Scan for the cell matching the given text and deliver its [x, y] coordinate at center. 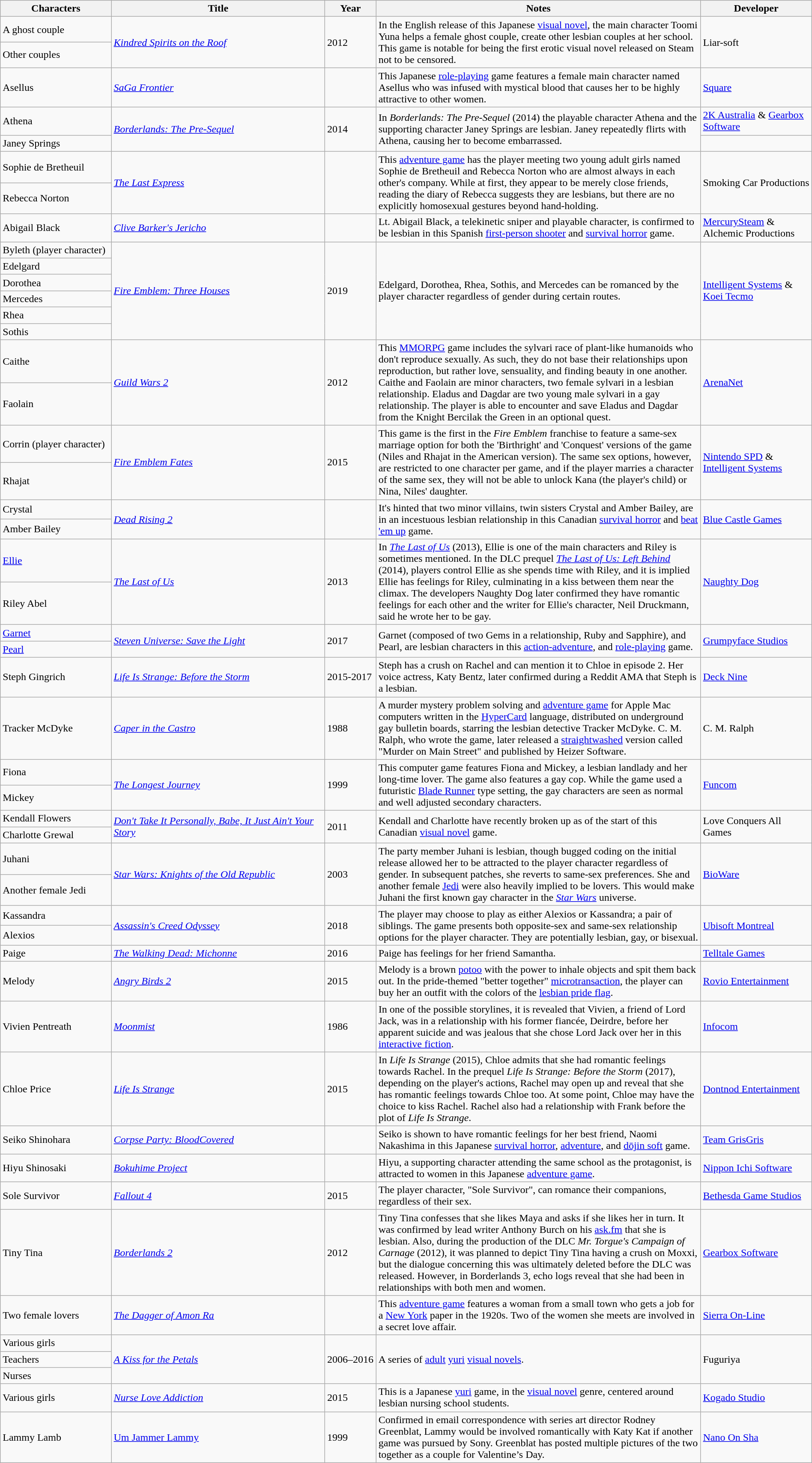
Mickey [56, 798]
Edelgard, Dorothea, Rhea, Sothis, and Mercedes can be romanced by the player character regardless of gender during certain routes. [538, 291]
Borderlands: The Pre-Sequel [218, 129]
Rovio Entertainment [756, 981]
The Last Express [218, 183]
Tiny Tina [56, 1253]
2014 [351, 129]
The Dagger of Amon Ra [218, 1315]
The player character, "Sole Survivor", can romance their companions, regardless of their sex. [538, 1196]
Seiko is shown to have romantic feelings for her best friend, Naomi Nakashima in this Japanese survival horror, adventure, and dōjin soft game. [538, 1140]
Sole Survivor [56, 1196]
Chloe Price [56, 1089]
Charlotte Grewal [56, 835]
Garnet [56, 633]
2019 [351, 291]
Lammy Lamb [56, 1437]
2016 [351, 953]
The Last of Us [218, 582]
2K Australia & Gearbox Software [756, 121]
Riley Abel [56, 603]
Nurses [56, 1376]
Seiko Shinohara [56, 1140]
Abigail Black [56, 228]
Moonmist [218, 1027]
Pearl [56, 649]
Blue Castle Games [756, 519]
The Longest Journey [218, 785]
Paige [56, 953]
Rhea [56, 315]
Nurse Love Addiction [218, 1398]
Infocom [756, 1027]
SaGa Frontier [218, 87]
Angry Birds 2 [218, 981]
Funcom [756, 785]
Fiona [56, 772]
Other couples [56, 55]
Fallout 4 [218, 1196]
Dead Rising 2 [218, 519]
Steph Gingrich [56, 677]
Title [218, 9]
Bethesda Game Studios [756, 1196]
The Walking Dead: Michonne [218, 953]
2018 [351, 925]
Faolain [56, 404]
This is a Japanese yuri game, in the visual novel genre, centered around lesbian nursing school students. [538, 1398]
Hiyu, a supporting character attending the same school as the protagonist, is attracted to women in this Japanese adventure game. [538, 1168]
Caper in the Castro [218, 728]
Kendall and Charlotte have recently broken up as of the start of this Canadian visual novel game. [538, 827]
Nippon Ichi Software [756, 1168]
Deck Nine [756, 677]
Life Is Strange [218, 1089]
Hiyu Shinosaki [56, 1168]
Vivien Pentreath [56, 1027]
Um Jammer Lammy [218, 1437]
A series of adult yuri visual novels. [538, 1359]
MercurySteam & Alchemic Productions [756, 228]
C. M. Ralph [756, 728]
Kindred Spirits on the Roof [218, 42]
Corpse Party: BloodCovered [218, 1140]
Another female Jedi [56, 890]
Team GrisGris [756, 1140]
BioWare [756, 874]
Janey Springs [56, 143]
Gearbox Software [756, 1253]
Bokuhime Project [218, 1168]
Two female lovers [56, 1315]
Smoking Car Productions [756, 183]
2013 [351, 582]
Star Wars: Knights of the Old Republic [218, 874]
Mercedes [56, 299]
Liar-soft [756, 42]
Sierra On-Line [756, 1315]
Teachers [56, 1359]
Rhajat [56, 481]
2011 [351, 827]
Kogado Studio [756, 1398]
Life Is Strange: Before the Storm [218, 677]
Assassin's Creed Odyssey [218, 925]
2003 [351, 874]
Kassandra [56, 915]
Intelligent Systems & Koei Tecmo [756, 291]
Dontnod Entertainment [756, 1089]
Fuguriya [756, 1359]
Developer [756, 9]
Ubisoft Montreal [756, 925]
Borderlands 2 [218, 1253]
A Kiss for the Petals [218, 1359]
Melody [56, 981]
ArenaNet [756, 383]
Corrin (player character) [56, 444]
Asellus [56, 87]
1988 [351, 728]
2006–2016 [351, 1359]
Nintendo SPD & Intelligent Systems [756, 463]
Grumpyface Studios [756, 641]
2015-2017 [351, 677]
Tracker McDyke [56, 728]
Nano On Sha [756, 1437]
Year [351, 9]
Ellie [56, 561]
Love Conquers All Games [756, 827]
Paige has feelings for her friend Samantha. [538, 953]
Athena [56, 121]
Telltale Games [756, 953]
Kendall Flowers [56, 818]
Alexios [56, 935]
Characters [56, 9]
A ghost couple [56, 30]
Rebecca Norton [56, 198]
Fire Emblem: Three Houses [218, 291]
1986 [351, 1027]
Amber Bailey [56, 529]
Square [756, 87]
Juhani [56, 859]
Clive Barker's Jericho [218, 228]
Sophie de Bretheuil [56, 167]
2017 [351, 641]
Steven Universe: Save the Light [218, 641]
Crystal [56, 510]
Sothis [56, 331]
Naughty Dog [756, 582]
Byleth (player character) [56, 250]
Dorothea [56, 282]
Fire Emblem Fates [218, 463]
Edelgard [56, 266]
Caithe [56, 361]
Guild Wars 2 [218, 383]
Don't Take It Personally, Babe, It Just Ain't Your Story [218, 827]
Notes [538, 9]
